Search for the cell housing the specified text and yield its [X, Y] center coordinate. 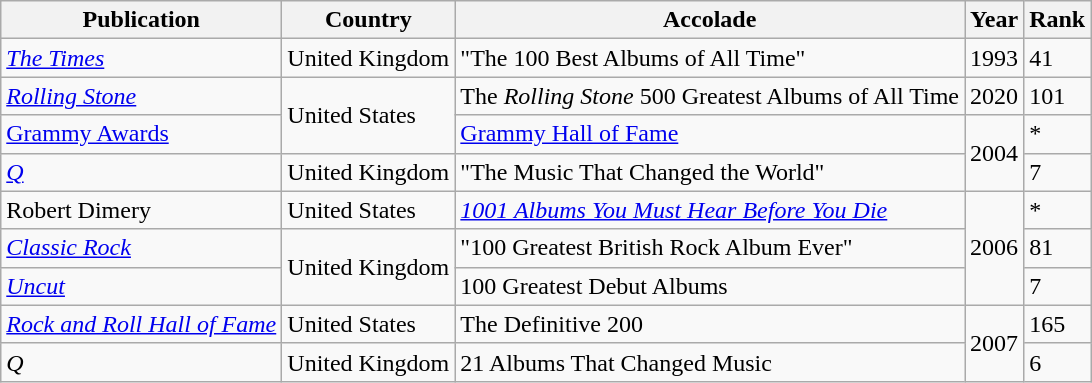
"100 Greatest British Rock Album Ever" [710, 248]
The Definitive 200 [710, 324]
21 Albums That Changed Music [710, 362]
1001 Albums You Must Hear Before You Die [710, 210]
Uncut [142, 286]
Rock and Roll Hall of Fame [142, 324]
Accolade [710, 20]
41 [1058, 58]
Rank [1058, 20]
Country [368, 20]
Classic Rock [142, 248]
1993 [994, 58]
"The 100 Best Albums of All Time" [710, 58]
Rolling Stone [142, 96]
The Rolling Stone 500 Greatest Albums of All Time [710, 96]
2020 [994, 96]
The Times [142, 58]
"The Music That Changed the World" [710, 172]
2004 [994, 153]
6 [1058, 362]
101 [1058, 96]
81 [1058, 248]
2007 [994, 343]
Grammy Awards [142, 134]
165 [1058, 324]
2006 [994, 248]
Year [994, 20]
Robert Dimery [142, 210]
Publication [142, 20]
Grammy Hall of Fame [710, 134]
100 Greatest Debut Albums [710, 286]
